Find where the given text appears and provide that cell's center as [x, y] coordinate. 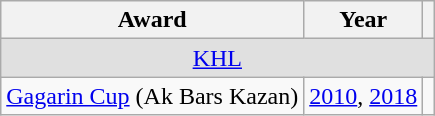
2010, 2018 [364, 96]
Award [152, 20]
Year [364, 20]
Gagarin Cup (Ak Bars Kazan) [152, 96]
KHL [218, 58]
